Locate the cell with the specified text and output its (X, Y) center coordinate. 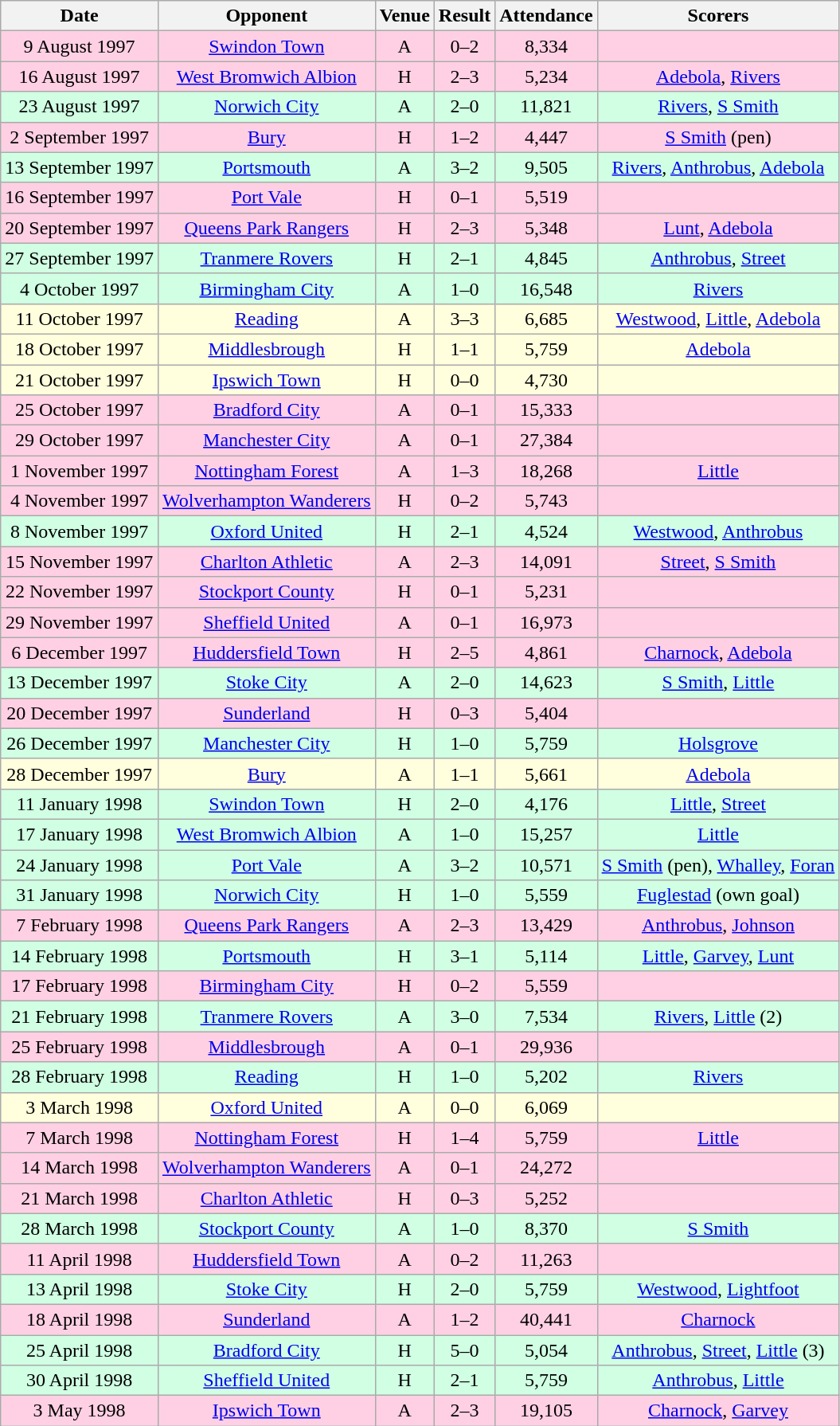
8,334 (546, 46)
7,534 (546, 1017)
S Smith (pen), Whalley, Foran (718, 864)
14,091 (546, 562)
4,730 (546, 380)
6,069 (546, 1107)
13,429 (546, 926)
Little, Street (718, 804)
3–1 (464, 956)
25 October 1997 (80, 410)
Anthrobus, Street, Little (3) (718, 1350)
11,821 (546, 107)
11 January 1998 (80, 804)
S Smith (718, 1228)
11 October 1997 (80, 319)
3 March 1998 (80, 1107)
14 February 1998 (80, 956)
15 November 1997 (80, 562)
2–5 (464, 652)
7 February 1998 (80, 926)
25 February 1998 (80, 1047)
1–3 (464, 471)
5,743 (546, 501)
16 September 1997 (80, 198)
7 March 1998 (80, 1138)
4,447 (546, 137)
Charnock, Garvey (718, 1411)
23 August 1997 (80, 107)
Street, S Smith (718, 562)
5,519 (546, 198)
14 March 1998 (80, 1168)
25 April 1998 (80, 1350)
31 January 1998 (80, 895)
Anthrobus, Little (718, 1381)
Westwood, Little, Adebola (718, 319)
5,231 (546, 592)
16,973 (546, 622)
4,861 (546, 652)
13 April 1998 (80, 1289)
3 May 1998 (80, 1411)
30 April 1998 (80, 1381)
Westwood, Lightfoot (718, 1289)
8,370 (546, 1228)
4,845 (546, 258)
4 October 1997 (80, 288)
28 March 1998 (80, 1228)
11,263 (546, 1259)
5,252 (546, 1198)
20 December 1997 (80, 713)
13 September 1997 (80, 167)
S Smith, Little (718, 683)
4 November 1997 (80, 501)
Rivers, Little (2) (718, 1017)
24 January 1998 (80, 864)
40,441 (546, 1319)
Holsgrove (718, 743)
19,105 (546, 1411)
28 December 1997 (80, 774)
Charnock (718, 1319)
29 October 1997 (80, 441)
15,333 (546, 410)
29,936 (546, 1047)
18 April 1998 (80, 1319)
Opponent (266, 16)
1 November 1997 (80, 471)
4,524 (546, 531)
8 November 1997 (80, 531)
5,404 (546, 713)
16,548 (546, 288)
5,202 (546, 1077)
27 September 1997 (80, 258)
Lunt, Adebola (718, 228)
1–4 (464, 1138)
17 January 1998 (80, 834)
28 February 1998 (80, 1077)
18 October 1997 (80, 349)
5,661 (546, 774)
6,685 (546, 319)
10,571 (546, 864)
6 December 1997 (80, 652)
29 November 1997 (80, 622)
4,176 (546, 804)
17 February 1998 (80, 986)
13 December 1997 (80, 683)
Rivers, Anthrobus, Adebola (718, 167)
26 December 1997 (80, 743)
9,505 (546, 167)
S Smith (pen) (718, 137)
Anthrobus, Street (718, 258)
21 February 1998 (80, 1017)
Venue (404, 16)
3–3 (464, 319)
5–0 (464, 1350)
16 August 1997 (80, 76)
Westwood, Anthrobus (718, 531)
5,234 (546, 76)
18,268 (546, 471)
21 March 1998 (80, 1198)
Little, Garvey, Lunt (718, 956)
5,348 (546, 228)
24,272 (546, 1168)
Anthrobus, Johnson (718, 926)
15,257 (546, 834)
Adebola, Rivers (718, 76)
Fuglestad (own goal) (718, 895)
11 April 1998 (80, 1259)
Scorers (718, 16)
Date (80, 16)
3–0 (464, 1017)
14,623 (546, 683)
5,114 (546, 956)
22 November 1997 (80, 592)
20 September 1997 (80, 228)
9 August 1997 (80, 46)
21 October 1997 (80, 380)
Charnock, Adebola (718, 652)
2 September 1997 (80, 137)
5,054 (546, 1350)
Attendance (546, 16)
Result (464, 16)
27,384 (546, 441)
Rivers, S Smith (718, 107)
